Search for the cell housing the specified text and yield its (x, y) center coordinate. 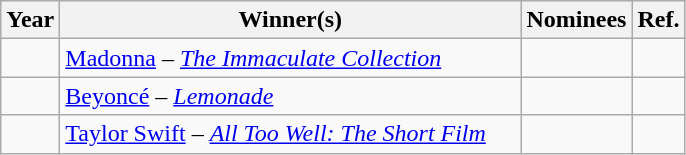
Taylor Swift – All Too Well: The Short Film (290, 134)
Nominees (576, 20)
Year (30, 20)
Winner(s) (290, 20)
Madonna – The Immaculate Collection (290, 58)
Ref. (658, 20)
Beyoncé – Lemonade (290, 96)
